Provide the (X, Y) coordinate of the cell's center where the given text is located.  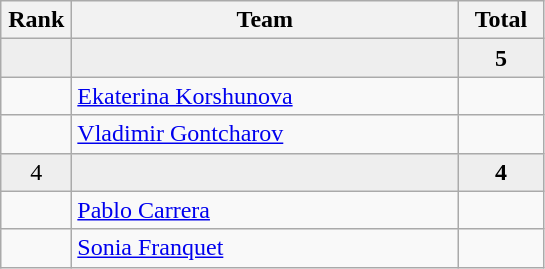
Sonia Franquet (265, 248)
Rank (36, 20)
5 (501, 58)
Total (501, 20)
Pablo Carrera (265, 210)
Ekaterina Korshunova (265, 96)
Vladimir Gontcharov (265, 134)
Team (265, 20)
